Pinpoint the cell where the given text exists, returning its [X, Y] midpoint coordinate. 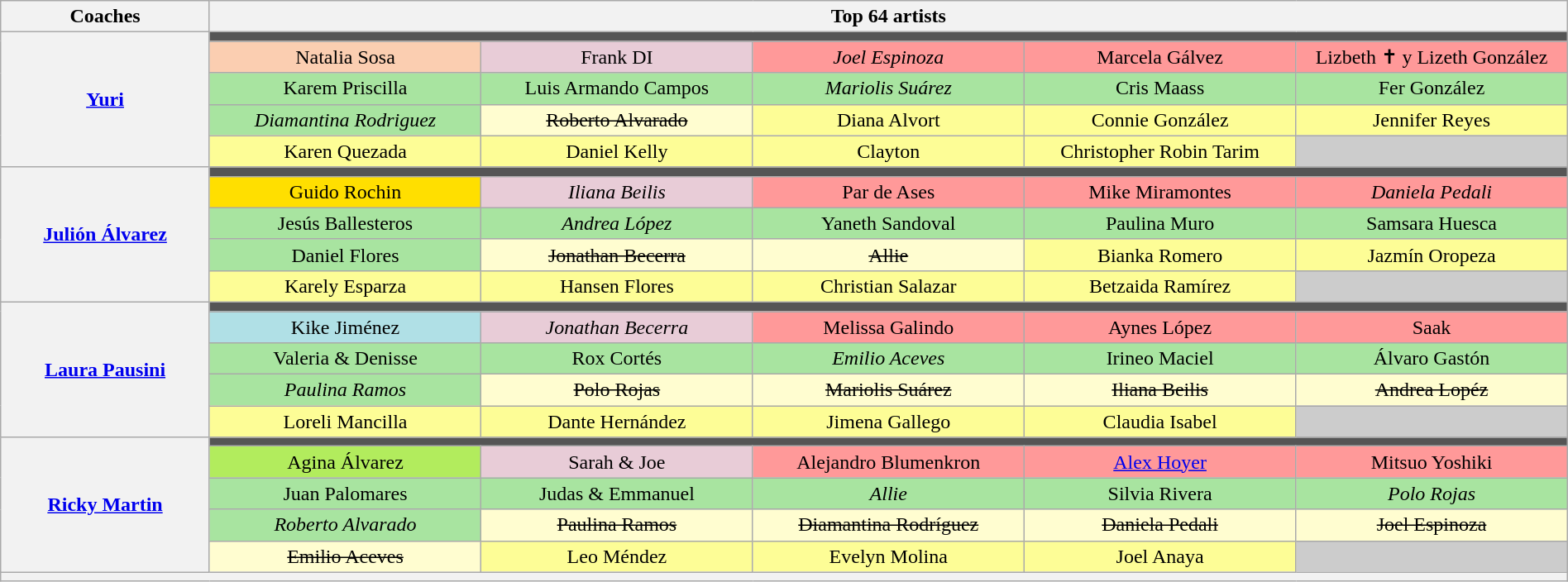
Dante Hernández [617, 422]
Top 64 artists [888, 17]
Jennifer Reyes [1432, 120]
Julión Álvarez [106, 235]
Mitsuo Yoshiki [1432, 462]
Diamantina Rodriguez [345, 120]
Claudia Isabel [1159, 422]
Agina Álvarez [345, 462]
Clayton [888, 151]
Aynes López [1159, 327]
Jesús Ballesteros [345, 223]
Christian Salazar [888, 286]
Paulina Muro [1159, 223]
Ricky Martin [106, 504]
Karem Priscilla [345, 88]
Alex Hoyer [1159, 462]
Valeria & Denisse [345, 359]
Saak [1432, 327]
Marcela Gálvez [1159, 57]
Andrea López [617, 223]
Karen Quezada [345, 151]
Daniel Kelly [617, 151]
Jimena Gallego [888, 422]
Rox Cortés [617, 359]
Lizbeth ✝ y Lizeth González [1432, 57]
Alejandro Blumenkron [888, 462]
Luis Armando Campos [617, 88]
Coaches [106, 17]
Andrea Lopéz [1432, 390]
Loreli Mancilla [345, 422]
Karely Esparza [345, 286]
Connie González [1159, 120]
Fer González [1432, 88]
Melissa Galindo [888, 327]
Cris Maass [1159, 88]
Álvaro Gastón [1432, 359]
Diamantina Rodríguez [888, 525]
Sarah & Joe [617, 462]
Guido Rochin [345, 192]
Leo Méndez [617, 556]
Yuri [106, 99]
Irineo Maciel [1159, 359]
Mike Miramontes [1159, 192]
Juan Palomares [345, 494]
Betzaida Ramírez [1159, 286]
Frank DI [617, 57]
Yaneth Sandoval [888, 223]
Kike Jiménez [345, 327]
Samsara Huesca [1432, 223]
Diana Alvort [888, 120]
Daniel Flores [345, 255]
Laura Pausini [106, 369]
Christopher Robin Tarim [1159, 151]
Silvia Rivera [1159, 494]
Joel Anaya [1159, 556]
Evelyn Molina [888, 556]
Bianka Romero [1159, 255]
Hansen Flores [617, 286]
Par de Ases [888, 192]
Judas & Emmanuel [617, 494]
Natalia Sosa [345, 57]
Jazmín Oropeza [1432, 255]
